Determine the [X, Y] coordinate at the center of the cell enclosing the given text.  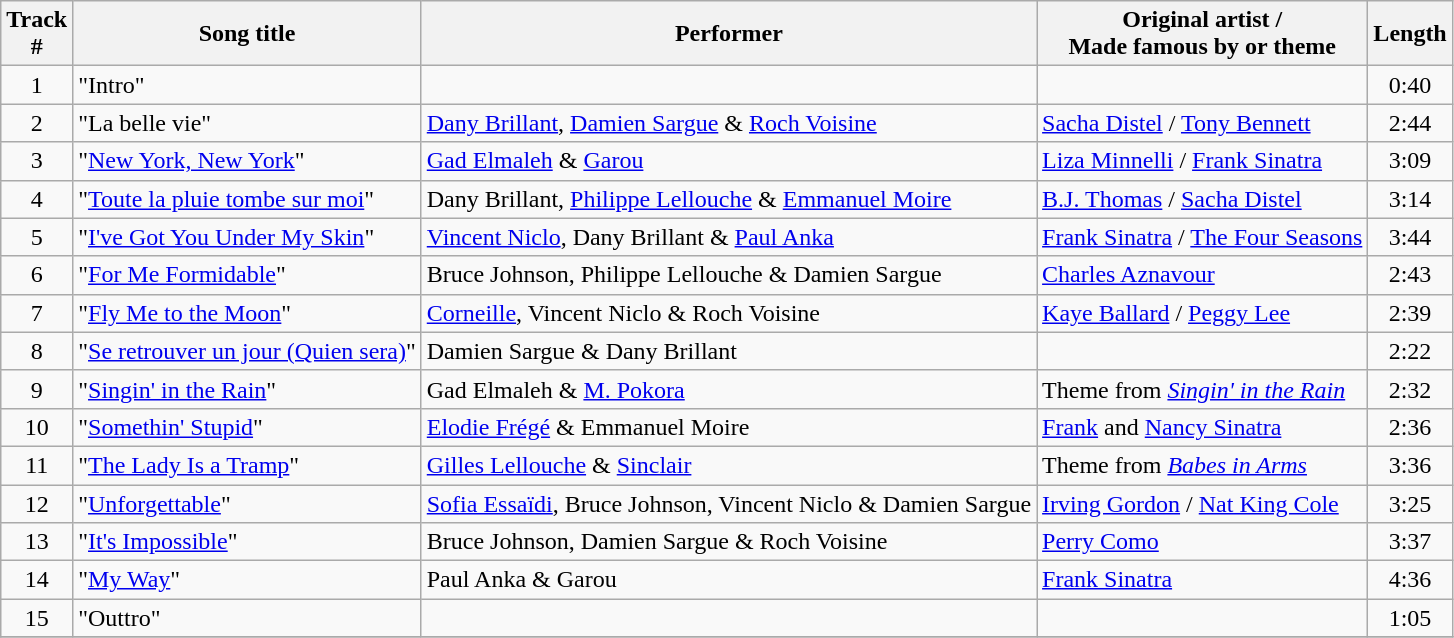
Gad Elmaleh & M. Pokora [728, 389]
8 [37, 351]
2:32 [1410, 389]
3:37 [1410, 542]
13 [37, 542]
Sacha Distel / Tony Bennett [1202, 123]
3:14 [1410, 199]
"My Way" [248, 580]
"Outtro" [248, 618]
Sofia Essaïdi, Bruce Johnson, Vincent Niclo & Damien Sargue [728, 503]
Bruce Johnson, Damien Sargue & Roch Voisine [728, 542]
Paul Anka & Garou [728, 580]
"It's Impossible" [248, 542]
0:40 [1410, 85]
2:39 [1410, 313]
Gad Elmaleh & Garou [728, 161]
Kaye Ballard / Peggy Lee [1202, 313]
"New York, New York" [248, 161]
3:09 [1410, 161]
Song title [248, 34]
11 [37, 465]
Track # [37, 34]
12 [37, 503]
Gilles Lellouche & Sinclair [728, 465]
3 [37, 161]
"For Me Formidable" [248, 275]
1:05 [1410, 618]
15 [37, 618]
Damien Sargue & Dany Brillant [728, 351]
Frank Sinatra [1202, 580]
Corneille, Vincent Niclo & Roch Voisine [728, 313]
Vincent Niclo, Dany Brillant & Paul Anka [728, 237]
Original artist / Made famous by or theme [1202, 34]
Dany Brillant, Damien Sargue & Roch Voisine [728, 123]
Frank Sinatra / The Four Seasons [1202, 237]
4:36 [1410, 580]
3:44 [1410, 237]
Dany Brillant, Philippe Lellouche & Emmanuel Moire [728, 199]
"Intro" [248, 85]
Liza Minnelli / Frank Sinatra [1202, 161]
4 [37, 199]
5 [37, 237]
Theme from Singin' in the Rain [1202, 389]
2:43 [1410, 275]
Perry Como [1202, 542]
"Singin' in the Rain" [248, 389]
3:36 [1410, 465]
"Se retrouver un jour (Quien sera)" [248, 351]
Irving Gordon / Nat King Cole [1202, 503]
"Toute la pluie tombe sur moi" [248, 199]
2:44 [1410, 123]
Elodie Frégé & Emmanuel Moire [728, 427]
2:22 [1410, 351]
Bruce Johnson, Philippe Lellouche & Damien Sargue [728, 275]
10 [37, 427]
6 [37, 275]
"Somethin' Stupid" [248, 427]
"La belle vie" [248, 123]
"Fly Me to the Moon" [248, 313]
2 [37, 123]
7 [37, 313]
Performer [728, 34]
2:36 [1410, 427]
"I've Got You Under My Skin" [248, 237]
Frank and Nancy Sinatra [1202, 427]
Theme from Babes in Arms [1202, 465]
Length [1410, 34]
14 [37, 580]
9 [37, 389]
3:25 [1410, 503]
"The Lady Is a Tramp" [248, 465]
Charles Aznavour [1202, 275]
B.J. Thomas / Sacha Distel [1202, 199]
"Unforgettable" [248, 503]
1 [37, 85]
